Return (X, Y) of the center of cell containing provided text 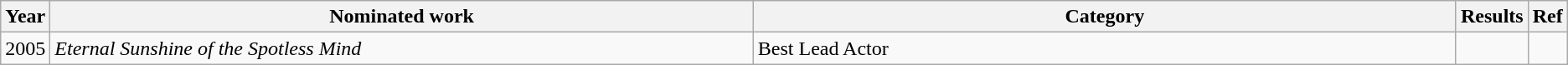
Category (1104, 17)
Eternal Sunshine of the Spotless Mind (402, 48)
Year (25, 17)
Results (1492, 17)
2005 (25, 48)
Best Lead Actor (1104, 48)
Nominated work (402, 17)
Ref (1548, 17)
